Return the [x, y] coordinate for the center point of the cell that contains the specified text.  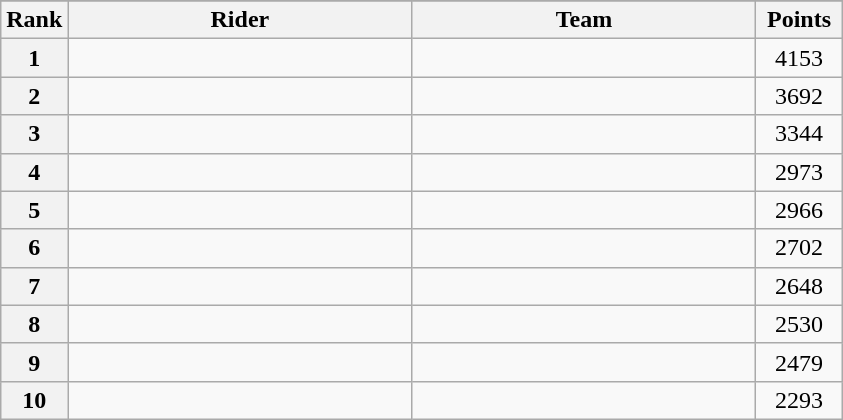
4 [34, 172]
Rider [240, 20]
3692 [799, 96]
2648 [799, 286]
4153 [799, 58]
2293 [799, 400]
2 [34, 96]
Points [799, 20]
2530 [799, 324]
9 [34, 362]
1 [34, 58]
Team [584, 20]
10 [34, 400]
2702 [799, 248]
2479 [799, 362]
5 [34, 210]
6 [34, 248]
Rank [34, 20]
3344 [799, 134]
8 [34, 324]
3 [34, 134]
7 [34, 286]
2966 [799, 210]
2973 [799, 172]
